Locate the cell with the specified text and output its (X, Y) center coordinate. 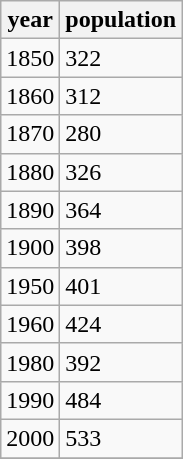
1880 (30, 172)
1990 (30, 400)
1900 (30, 248)
2000 (30, 438)
280 (121, 134)
398 (121, 248)
1950 (30, 286)
424 (121, 324)
1890 (30, 210)
322 (121, 58)
326 (121, 172)
401 (121, 286)
1870 (30, 134)
312 (121, 96)
1960 (30, 324)
533 (121, 438)
364 (121, 210)
1980 (30, 362)
392 (121, 362)
1860 (30, 96)
1850 (30, 58)
484 (121, 400)
population (121, 20)
year (30, 20)
